Identify which cell holds the provided text, then report its (x, y) central coordinate. 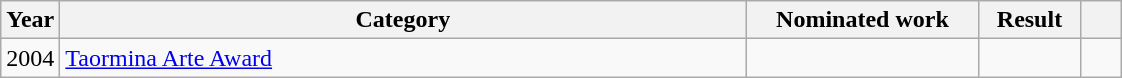
Taormina Arte Award (403, 58)
2004 (30, 58)
Category (403, 20)
Nominated work (862, 20)
Result (1030, 20)
Year (30, 20)
